Search for the cell housing the specified text and yield its [x, y] center coordinate. 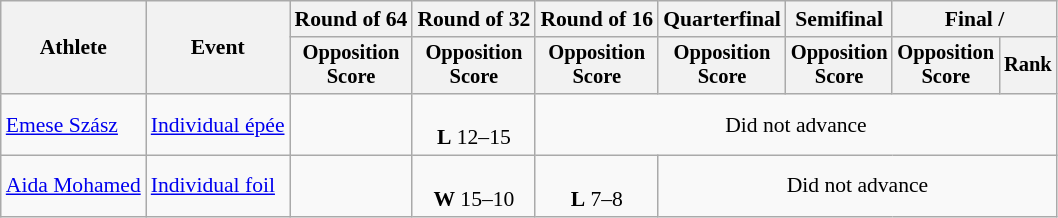
Individual épée [218, 124]
Semifinal [840, 19]
Rank [1028, 66]
W 15–10 [474, 186]
Emese Szász [74, 124]
Round of 16 [596, 19]
Round of 32 [474, 19]
Individual foil [218, 186]
Final / [974, 19]
Event [218, 48]
Athlete [74, 48]
Round of 64 [352, 19]
Quarterfinal [722, 19]
Aida Mohamed [74, 186]
L 12–15 [474, 124]
L 7–8 [596, 186]
